Determine the (x, y) coordinate at the center of the cell enclosing the given text.  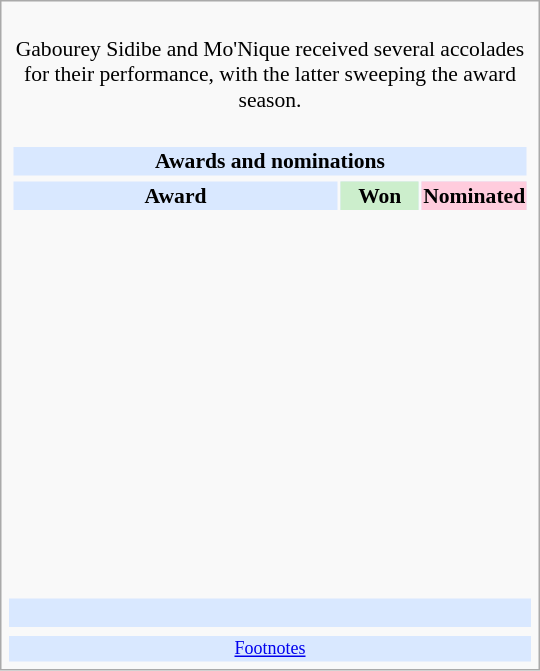
Gabourey Sidibe and Mo'Nique received several accolades for their performance, with the latter sweeping the award season. (270, 62)
Awards and nominations (270, 161)
Won (380, 195)
Footnotes (270, 649)
Awards and nominations Award Won Nominated (270, 356)
Nominated (474, 195)
Award (175, 195)
